Capture the cell that displays the provided text and extract its (X, Y) central coordinate. 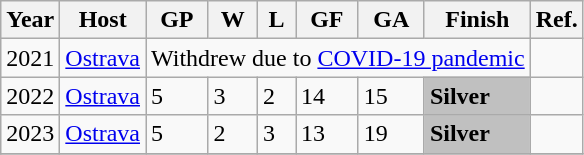
14 (328, 96)
15 (391, 96)
2022 (30, 96)
19 (391, 134)
2023 (30, 134)
GP (178, 20)
Finish (477, 20)
W (232, 20)
13 (328, 134)
Ref. (556, 20)
L (276, 20)
GA (391, 20)
Host (103, 20)
Withdrew due to COVID-19 pandemic (338, 58)
GF (328, 20)
2021 (30, 58)
Year (30, 20)
